From the cell containing the given text, extract its center point as [X, Y] coordinate. 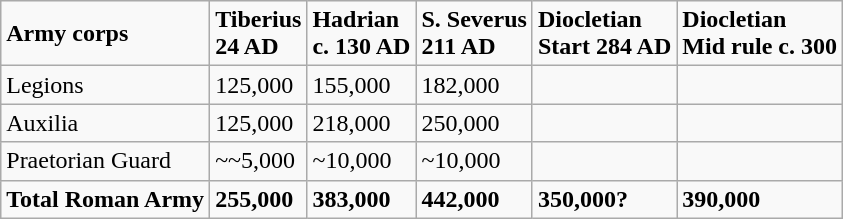
Total Roman Army [106, 199]
182,000 [474, 85]
Auxilia [106, 123]
390,000 [760, 199]
442,000 [474, 199]
250,000 [474, 123]
~~5,000 [258, 161]
155,000 [362, 85]
218,000 [362, 123]
350,000? [604, 199]
Praetorian Guard [106, 161]
Legions [106, 85]
S. Severus211 AD [474, 34]
Hadrianc. 130 AD [362, 34]
DiocletianMid rule c. 300 [760, 34]
255,000 [258, 199]
Tiberius24 AD [258, 34]
Army corps [106, 34]
383,000 [362, 199]
DiocletianStart 284 AD [604, 34]
